Search for the cell housing the specified text and yield its (x, y) center coordinate. 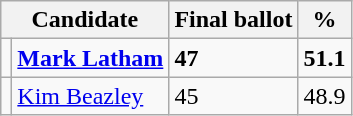
45 (234, 96)
47 (234, 58)
Candidate (85, 20)
Final ballot (234, 20)
Kim Beazley (90, 96)
48.9 (324, 96)
Mark Latham (90, 58)
% (324, 20)
51.1 (324, 58)
